Provide the [X, Y] coordinate of the cell's center where the given text is located.  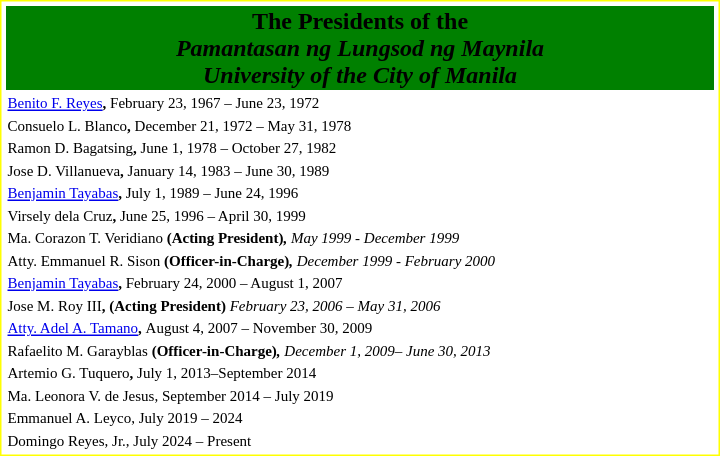
Jose D. Villanueva, January 14, 1983 – June 30, 1989 [360, 170]
Emmanuel A. Leyco, July 2019 – 2024 [360, 418]
Ma. Corazon T. Veridiano (Acting President), May 1999 - December 1999 [360, 238]
Virsely dela Cruz, June 25, 1996 – April 30, 1999 [360, 216]
Ramon D. Bagatsing, June 1, 1978 – October 27, 1982 [360, 148]
Ma. Leonora V. de Jesus, September 2014 – July 2019 [360, 396]
Consuelo L. Blanco, December 21, 1972 – May 31, 1978 [360, 126]
The Presidents of the Pamantasan ng Lungsod ng MaynilaUniversity of the City of Manila [360, 48]
Jose M. Roy III, (Acting President) February 23, 2006 – May 31, 2006 [360, 306]
Domingo Reyes, Jr., July 2024 – Present [360, 440]
Benjamin Tayabas, February 24, 2000 – August 1, 2007 [360, 283]
Atty. Emmanuel R. Sison (Officer-in-Charge), December 1999 - February 2000 [360, 260]
Artemio G. Tuquero, July 1, 2013–September 2014 [360, 373]
Benjamin Tayabas, July 1, 1989 – June 24, 1996 [360, 193]
Rafaelito M. Garayblas (Officer-in-Charge), December 1, 2009– June 30, 2013 [360, 350]
Atty. Adel A. Tamano, August 4, 2007 – November 30, 2009 [360, 328]
Benito F. Reyes, February 23, 1967 – June 23, 1972 [360, 103]
